From the cell containing the given text, extract its center point as (X, Y) coordinate. 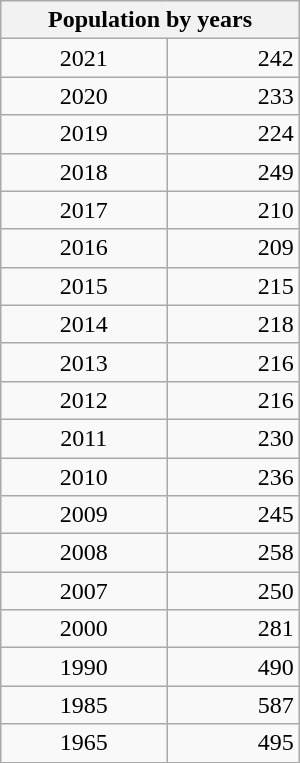
2018 (84, 172)
236 (233, 477)
495 (233, 743)
230 (233, 438)
1985 (84, 705)
2009 (84, 515)
587 (233, 705)
2011 (84, 438)
2014 (84, 324)
215 (233, 286)
490 (233, 667)
233 (233, 96)
2019 (84, 134)
Population by years (150, 20)
2007 (84, 591)
1965 (84, 743)
245 (233, 515)
2021 (84, 58)
218 (233, 324)
2017 (84, 210)
2015 (84, 286)
1990 (84, 667)
2012 (84, 400)
249 (233, 172)
224 (233, 134)
2000 (84, 629)
242 (233, 58)
258 (233, 553)
2016 (84, 248)
210 (233, 210)
2010 (84, 477)
209 (233, 248)
281 (233, 629)
2020 (84, 96)
250 (233, 591)
2013 (84, 362)
2008 (84, 553)
